Detect which cell encompasses the target text, then output its [X, Y] center coordinate. 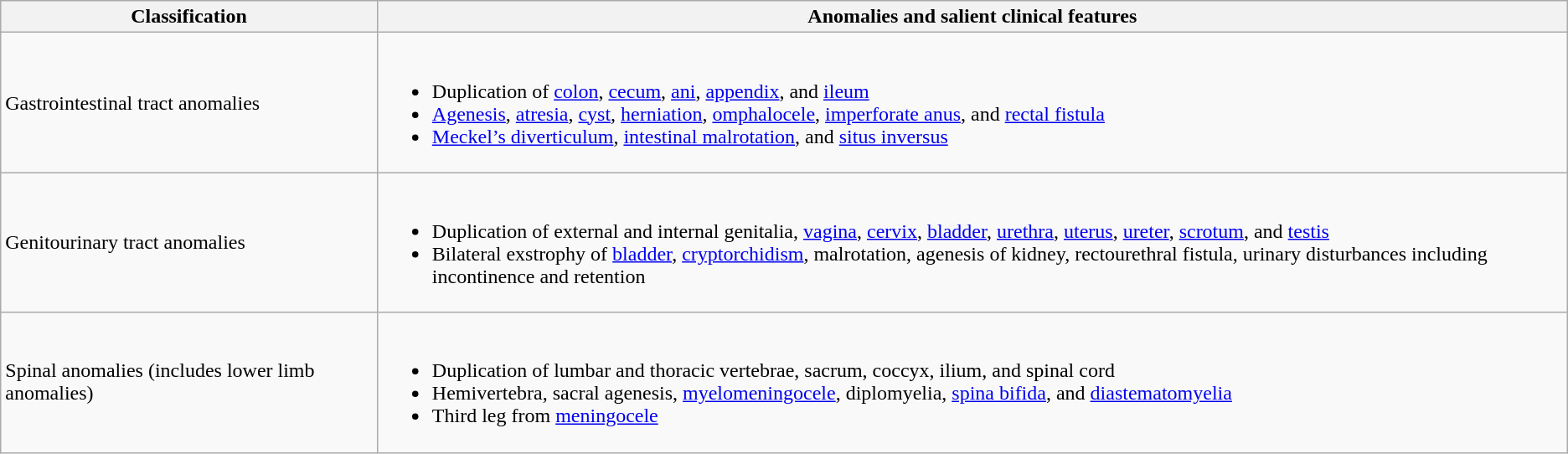
Classification [189, 17]
Gastrointestinal tract anomalies [189, 102]
Genitourinary tract anomalies [189, 243]
Anomalies and salient clinical features [972, 17]
Spinal anomalies (includes lower limb anomalies) [189, 382]
